For the text-containing cell, return its midpoint in [x, y] coordinate format. 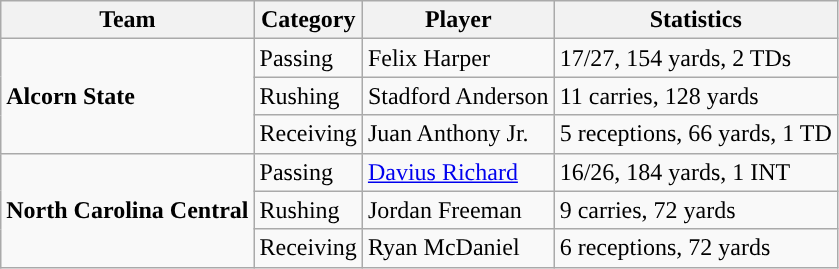
11 carries, 128 yards [696, 96]
9 carries, 72 yards [696, 210]
16/26, 184 yards, 1 INT [696, 172]
Alcorn State [128, 96]
Felix Harper [458, 58]
5 receptions, 66 yards, 1 TD [696, 134]
Stadford Anderson [458, 96]
Category [308, 20]
Team [128, 20]
Statistics [696, 20]
6 receptions, 72 yards [696, 248]
Davius Richard [458, 172]
Ryan McDaniel [458, 248]
North Carolina Central [128, 210]
Jordan Freeman [458, 210]
Player [458, 20]
Juan Anthony Jr. [458, 134]
17/27, 154 yards, 2 TDs [696, 58]
